Detect which cell encompasses the target text, then output its [x, y] center coordinate. 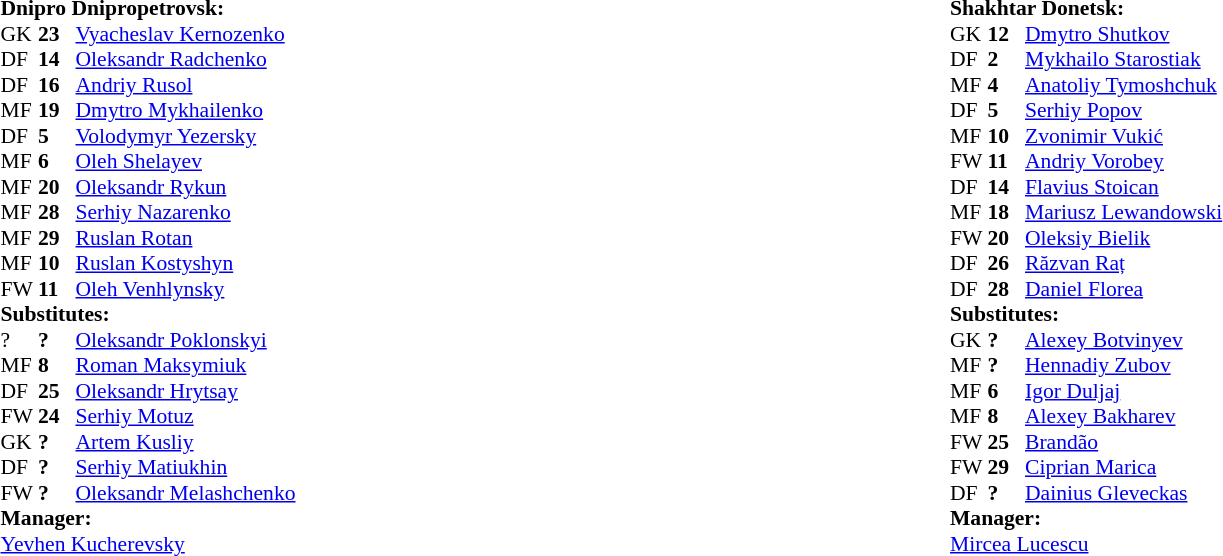
Oleh Shelayev [186, 161]
26 [1007, 263]
Hennadiy Zubov [1124, 365]
Daniel Florea [1124, 289]
Oleksiy Bielik [1124, 238]
19 [57, 111]
Anatoliy Tymoshchuk [1124, 85]
18 [1007, 213]
Serhiy Motuz [186, 417]
Serhiy Nazarenko [186, 213]
Volodymyr Yezersky [186, 136]
24 [57, 417]
Mariusz Lewandowski [1124, 213]
Serhiy Matiukhin [186, 467]
Răzvan Raț [1124, 263]
16 [57, 85]
23 [57, 34]
Artem Kusliy [186, 442]
Oleh Venhlynsky [186, 289]
Igor Duljaj [1124, 391]
Roman Maksymiuk [186, 365]
Oleksandr Hrytsay [186, 391]
Brandão [1124, 442]
2 [1007, 59]
Dainius Gleveckas [1124, 493]
Oleksandr Melashchenko [186, 493]
Alexey Botvinyev [1124, 340]
4 [1007, 85]
Ruslan Kostyshyn [186, 263]
Serhiy Popov [1124, 111]
Andriy Vorobey [1124, 161]
12 [1007, 34]
Ciprian Marica [1124, 467]
Zvonimir Vukić [1124, 136]
Oleksandr Rykun [186, 187]
Dmytro Mykhailenko [186, 111]
Vyacheslav Kernozenko [186, 34]
Dmytro Shutkov [1124, 34]
Flavius Stoican [1124, 187]
Oleksandr Poklonskyi [186, 340]
Andriy Rusol [186, 85]
Alexey Bakharev [1124, 417]
Ruslan Rotan [186, 238]
Mykhailo Starostiak [1124, 59]
Oleksandr Radchenko [186, 59]
